From the cell containing the given text, extract its center point as (X, Y) coordinate. 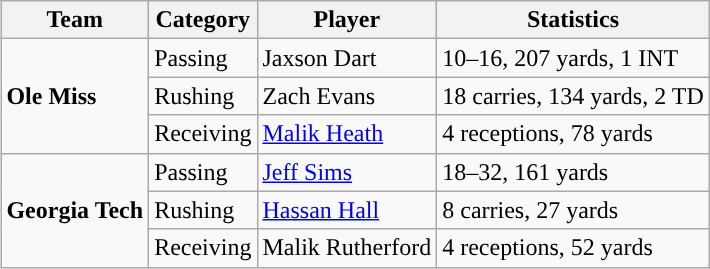
Malik Rutherford (347, 248)
18–32, 161 yards (574, 172)
10–16, 207 yards, 1 INT (574, 58)
Hassan Hall (347, 210)
18 carries, 134 yards, 2 TD (574, 96)
4 receptions, 52 yards (574, 248)
Team (75, 20)
Zach Evans (347, 96)
Georgia Tech (75, 210)
8 carries, 27 yards (574, 210)
Jeff Sims (347, 172)
Ole Miss (75, 96)
Jaxson Dart (347, 58)
4 receptions, 78 yards (574, 134)
Malik Heath (347, 134)
Statistics (574, 20)
Player (347, 20)
Category (203, 20)
